Pinpoint the cell where the given text exists, returning its [x, y] midpoint coordinate. 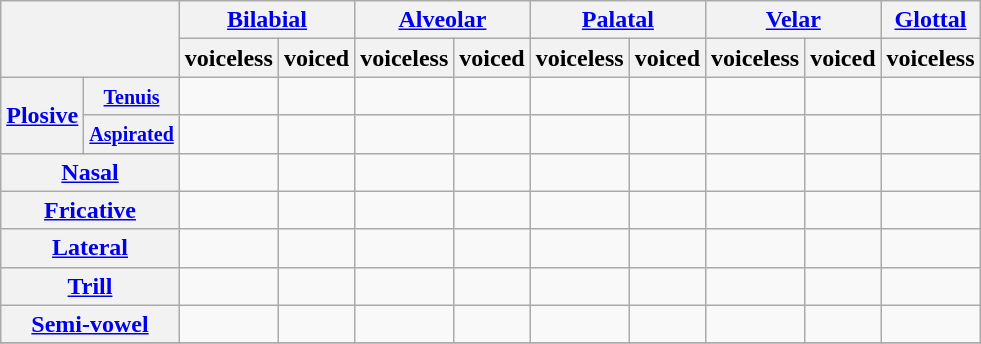
Nasal [90, 172]
Glottal [930, 20]
Palatal [618, 20]
Trill [90, 286]
Alveolar [442, 20]
Bilabial [266, 20]
Aspirated [132, 134]
Semi-vowel [90, 324]
Velar [794, 20]
Plosive [42, 115]
Tenuis [132, 96]
Lateral [90, 248]
Fricative [90, 210]
